For the text-containing cell, return its midpoint in [x, y] coordinate format. 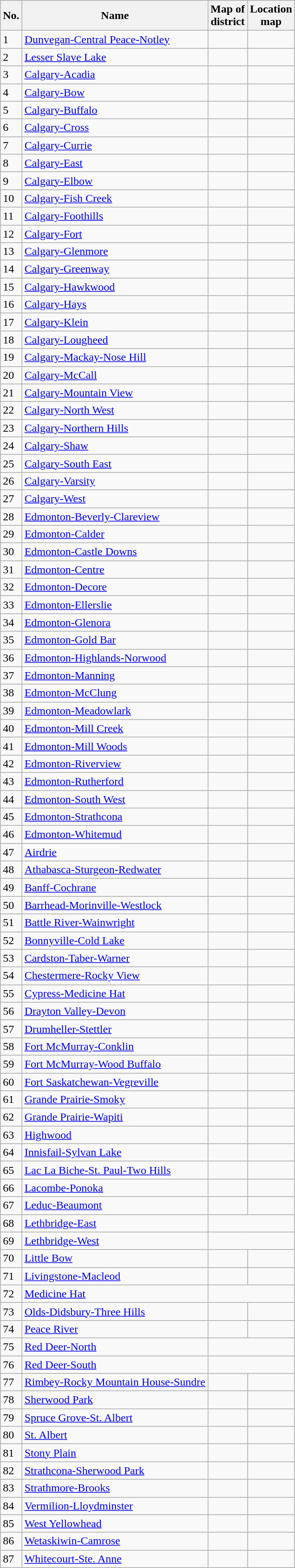
44 [11, 799]
31 [11, 570]
Grande Prairie-Smoky [115, 1100]
No. [11, 16]
41 [11, 746]
9 [11, 181]
67 [11, 1205]
24 [11, 446]
63 [11, 1135]
53 [11, 958]
18 [11, 340]
Lac La Biche-St. Paul-Two Hills [115, 1170]
56 [11, 1011]
Drumheller-Stettler [115, 1029]
52 [11, 940]
Edmonton-McClung [115, 693]
Edmonton-Highlands-Norwood [115, 658]
73 [11, 1311]
Red Deer-South [115, 1364]
Calgary-Currie [115, 145]
Edmonton-Manning [115, 675]
23 [11, 428]
38 [11, 693]
Olds-Didsbury-Three Hills [115, 1311]
46 [11, 835]
Edmonton-South West [115, 799]
Calgary-Varsity [115, 481]
St. Albert [115, 1435]
Spruce Grove-St. Albert [115, 1418]
77 [11, 1382]
Sherwood Park [115, 1400]
65 [11, 1170]
Edmonton-Beverly-Clareview [115, 517]
Fort McMurray-Wood Buffalo [115, 1064]
Strathcona-Sherwood Park [115, 1471]
Calgary-West [115, 499]
19 [11, 357]
Fort Saskatchewan-Vegreville [115, 1082]
Calgary-Cross [115, 128]
Edmonton-Rutherford [115, 781]
Calgary-South East [115, 463]
40 [11, 728]
Grande Prairie-Wapiti [115, 1117]
Lethbridge-West [115, 1241]
35 [11, 640]
Edmonton-Centre [115, 570]
75 [11, 1347]
72 [11, 1294]
Calgary-Mountain View [115, 393]
Edmonton-Meadowlark [115, 711]
10 [11, 198]
Calgary-McCall [115, 375]
Red Deer-North [115, 1347]
6 [11, 128]
Calgary-Fort [115, 233]
28 [11, 517]
Cypress-Medicine Hat [115, 993]
Calgary-Bow [115, 92]
Fort McMurray-Conklin [115, 1046]
80 [11, 1435]
29 [11, 534]
Banff-Cochrane [115, 888]
Wetaskiwin-Camrose [115, 1541]
Innisfail-Sylvan Lake [115, 1153]
39 [11, 711]
Peace River [115, 1329]
Whitecourt-Ste. Anne [115, 1559]
34 [11, 622]
Calgary-Shaw [115, 446]
11 [11, 216]
81 [11, 1453]
Medicine Hat [115, 1294]
Calgary-Lougheed [115, 340]
5 [11, 110]
54 [11, 976]
69 [11, 1241]
30 [11, 552]
Vermilion-Lloydminster [115, 1506]
Edmonton-Gold Bar [115, 640]
59 [11, 1064]
83 [11, 1488]
Locationmap [271, 16]
14 [11, 269]
Cardston-Taber-Warner [115, 958]
Edmonton-Mill Creek [115, 728]
26 [11, 481]
Edmonton-Mill Woods [115, 746]
62 [11, 1117]
Battle River-Wainwright [115, 923]
Edmonton-Decore [115, 587]
4 [11, 92]
Calgary-Mackay-Nose Hill [115, 357]
Lethbridge-East [115, 1223]
85 [11, 1523]
60 [11, 1082]
49 [11, 888]
Calgary-Hays [115, 305]
Calgary-Hawkwood [115, 287]
Calgary-Glenmore [115, 252]
Rimbey-Rocky Mountain House-Sundre [115, 1382]
Barrhead-Morinville-Westlock [115, 905]
58 [11, 1046]
70 [11, 1258]
68 [11, 1223]
17 [11, 322]
55 [11, 993]
21 [11, 393]
3 [11, 75]
61 [11, 1100]
22 [11, 410]
84 [11, 1506]
Stony Plain [115, 1453]
Lesser Slave Lake [115, 57]
Map ofdistrict [228, 16]
Strathmore-Brooks [115, 1488]
7 [11, 145]
16 [11, 305]
32 [11, 587]
Calgary-Fish Creek [115, 198]
47 [11, 852]
Edmonton-Riverview [115, 764]
Edmonton-Ellerslie [115, 605]
Livingstone-Macleod [115, 1276]
Calgary-Buffalo [115, 110]
Lacombe-Ponoka [115, 1188]
Calgary-Acadia [115, 75]
64 [11, 1153]
36 [11, 658]
Edmonton-Calder [115, 534]
Dunvegan-Central Peace-Notley [115, 39]
Calgary-Klein [115, 322]
Calgary-Elbow [115, 181]
15 [11, 287]
76 [11, 1364]
45 [11, 817]
86 [11, 1541]
43 [11, 781]
Edmonton-Glenora [115, 622]
Athabasca-Sturgeon-Redwater [115, 870]
Edmonton-Whitemud [115, 835]
42 [11, 764]
66 [11, 1188]
74 [11, 1329]
Leduc-Beaumont [115, 1205]
82 [11, 1471]
Drayton Valley-Devon [115, 1011]
8 [11, 163]
Calgary-Greenway [115, 269]
2 [11, 57]
Calgary-North West [115, 410]
1 [11, 39]
27 [11, 499]
Edmonton-Strathcona [115, 817]
37 [11, 675]
13 [11, 252]
Chestermere-Rocky View [115, 976]
25 [11, 463]
57 [11, 1029]
79 [11, 1418]
71 [11, 1276]
Calgary-East [115, 163]
48 [11, 870]
Bonnyville-Cold Lake [115, 940]
Calgary-Northern Hills [115, 428]
33 [11, 605]
Little Bow [115, 1258]
Airdrie [115, 852]
78 [11, 1400]
87 [11, 1559]
50 [11, 905]
Highwood [115, 1135]
Name [115, 16]
Calgary-Foothills [115, 216]
West Yellowhead [115, 1523]
Edmonton-Castle Downs [115, 552]
20 [11, 375]
12 [11, 233]
51 [11, 923]
